Identify which cell holds the provided text, then report its (X, Y) central coordinate. 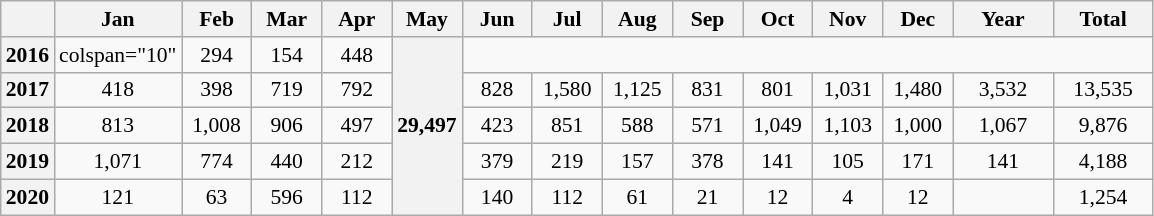
2018 (28, 126)
1,480 (918, 90)
Aug (637, 19)
May (427, 19)
2020 (28, 197)
Jan (118, 19)
Total (1103, 19)
colspan="10" (118, 55)
1,067 (1003, 126)
Oct (777, 19)
4 (848, 197)
1,049 (777, 126)
Dec (918, 19)
294 (217, 55)
813 (118, 126)
171 (918, 162)
Nov (848, 19)
29,497 (427, 126)
61 (637, 197)
Apr (357, 19)
157 (637, 162)
418 (118, 90)
4,188 (1103, 162)
1,008 (217, 126)
497 (357, 126)
774 (217, 162)
Feb (217, 19)
851 (567, 126)
398 (217, 90)
596 (287, 197)
423 (497, 126)
378 (707, 162)
140 (497, 197)
1,031 (848, 90)
831 (707, 90)
63 (217, 197)
1,000 (918, 126)
379 (497, 162)
13,535 (1103, 90)
571 (707, 126)
3,532 (1003, 90)
448 (357, 55)
105 (848, 162)
Year (1003, 19)
154 (287, 55)
588 (637, 126)
1,254 (1103, 197)
21 (707, 197)
1,580 (567, 90)
906 (287, 126)
2016 (28, 55)
828 (497, 90)
792 (357, 90)
9,876 (1103, 126)
719 (287, 90)
Jul (567, 19)
212 (357, 162)
440 (287, 162)
Jun (497, 19)
121 (118, 197)
1,125 (637, 90)
801 (777, 90)
219 (567, 162)
1,071 (118, 162)
Mar (287, 19)
2019 (28, 162)
2017 (28, 90)
Sep (707, 19)
1,103 (848, 126)
